Return [X, Y] of the center of cell containing provided text 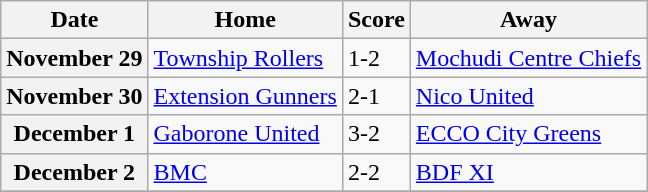
Home [245, 20]
Mochudi Centre Chiefs [528, 58]
BMC [245, 172]
Nico United [528, 96]
Gaborone United [245, 134]
Score [376, 20]
2-1 [376, 96]
1-2 [376, 58]
November 29 [74, 58]
Away [528, 20]
3-2 [376, 134]
December 2 [74, 172]
2-2 [376, 172]
November 30 [74, 96]
Township Rollers [245, 58]
December 1 [74, 134]
Extension Gunners [245, 96]
Date [74, 20]
BDF XI [528, 172]
ECCO City Greens [528, 134]
